Provide the [x, y] coordinate of the cell's center where the given text is located.  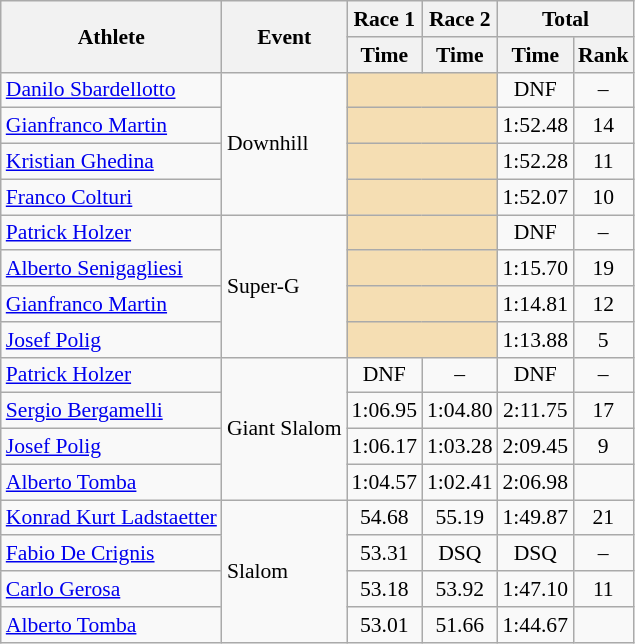
21 [604, 518]
Danilo Sbardellotto [112, 90]
2:06.98 [536, 482]
Giant Slalom [284, 428]
Downhill [284, 143]
5 [604, 340]
1:13.88 [536, 340]
Kristian Ghedina [112, 162]
1:04.57 [384, 482]
10 [604, 197]
53.01 [384, 625]
53.31 [384, 554]
Race 1 [384, 19]
54.68 [384, 518]
Super-G [284, 286]
1:44.67 [536, 625]
Slalom [284, 571]
53.92 [460, 589]
2:09.45 [536, 447]
1:52.28 [536, 162]
19 [604, 269]
Alberto Senigagliesi [112, 269]
17 [604, 411]
Athlete [112, 36]
Franco Colturi [112, 197]
2:11.75 [536, 411]
14 [604, 126]
Konrad Kurt Ladstaetter [112, 518]
Carlo Gerosa [112, 589]
Event [284, 36]
1:14.81 [536, 304]
55.19 [460, 518]
Total [566, 19]
Sergio Bergamelli [112, 411]
53.18 [384, 589]
Fabio De Crignis [112, 554]
Race 2 [460, 19]
9 [604, 447]
1:06.95 [384, 411]
1:03.28 [460, 447]
1:47.10 [536, 589]
1:15.70 [536, 269]
Rank [604, 55]
1:02.41 [460, 482]
1:52.07 [536, 197]
51.66 [460, 625]
1:52.48 [536, 126]
1:06.17 [384, 447]
12 [604, 304]
1:49.87 [536, 518]
1:04.80 [460, 411]
